Find where the given text appears and provide that cell's center as (x, y) coordinate. 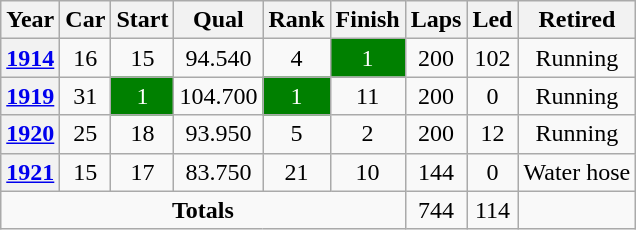
5 (296, 134)
Rank (296, 20)
83.750 (218, 172)
1920 (30, 134)
1921 (30, 172)
21 (296, 172)
16 (86, 58)
104.700 (218, 96)
744 (436, 210)
10 (368, 172)
31 (86, 96)
Totals (203, 210)
2 (368, 134)
Qual (218, 20)
25 (86, 134)
93.950 (218, 134)
144 (436, 172)
Retired (577, 20)
1914 (30, 58)
Water hose (577, 172)
17 (142, 172)
11 (368, 96)
94.540 (218, 58)
12 (492, 134)
Start (142, 20)
Led (492, 20)
1919 (30, 96)
Car (86, 20)
Laps (436, 20)
4 (296, 58)
114 (492, 210)
18 (142, 134)
102 (492, 58)
Year (30, 20)
Finish (368, 20)
